Provide the [X, Y] coordinate of the cell's center where the given text is located.  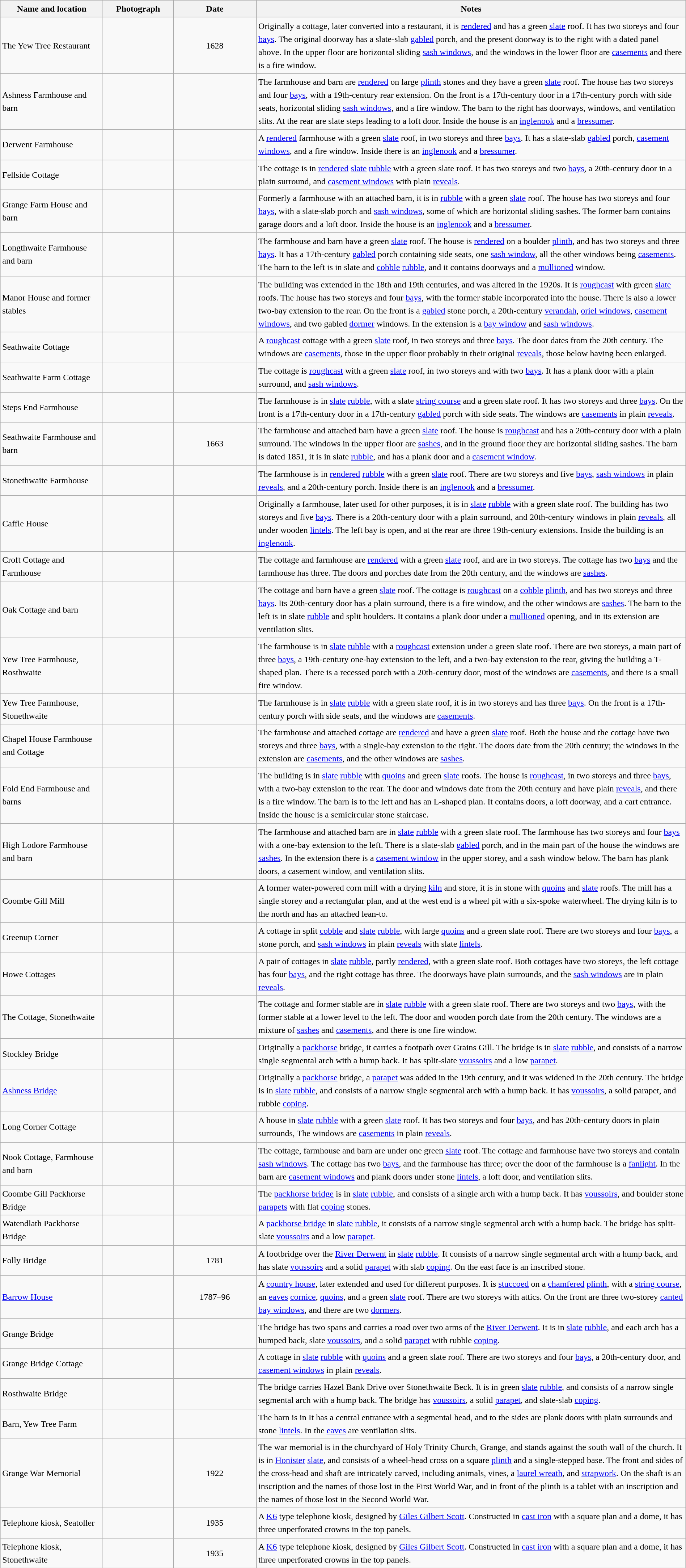
Rosthwaite Bridge [52, 1394]
Stockley Bridge [52, 1054]
1628 [215, 46]
Grange Farm House and barn [52, 211]
Nook Cottage, Farmhouse and barn [52, 1164]
Manor House and former stables [52, 304]
Coombe Gill Mill [52, 901]
1922 [215, 1474]
Seathwaite Farm Cottage [52, 377]
The cottage is roughcast with a green slate roof, in two storeys and with two bays. It has a plank door with a plain surround, and sash windows. [471, 377]
Name and location [52, 9]
Greenup Corner [52, 938]
The Cottage, Stonethwaite [52, 1017]
Howe Cottages [52, 974]
Barrow House [52, 1297]
Yew Tree Farmhouse, Rosthwaite [52, 666]
Steps End Farmhouse [52, 407]
Grange Bridge Cottage [52, 1363]
Longthwaite Farmhouse and barn [52, 254]
1787–96 [215, 1297]
Folly Bridge [52, 1261]
Long Corner Cottage [52, 1127]
Watendlath Packhorse Bridge [52, 1230]
Derwent Farmhouse [52, 145]
Croft Cottage and Farmhouse [52, 567]
Oak Cottage and barn [52, 610]
1663 [215, 444]
Stonethwaite Farmhouse [52, 481]
Ashness Farmhouse and barn [52, 101]
High Lodore Farmhouse and barn [52, 852]
Fellside Cottage [52, 175]
Yew Tree Farmhouse, Stonethwaite [52, 709]
Fold End Farmhouse and barns [52, 795]
Grange Bridge [52, 1334]
Ashness Bridge [52, 1090]
Seathwaite Cottage [52, 347]
Caffle House [52, 524]
Coombe Gill Packhorse Bridge [52, 1201]
Photograph [138, 9]
Date [215, 9]
Notes [471, 9]
Barn, Yew Tree Farm [52, 1424]
The Yew Tree Restaurant [52, 46]
Grange War Memorial [52, 1474]
Chapel House Farmhouse and Cottage [52, 746]
Seathwaite Farmhouse and barn [52, 444]
Telephone kiosk, Seatoller [52, 1523]
1781 [215, 1261]
Telephone kiosk, Stonethwaite [52, 1553]
